Return the (x, y) coordinate for the center point of the cell that contains the specified text.  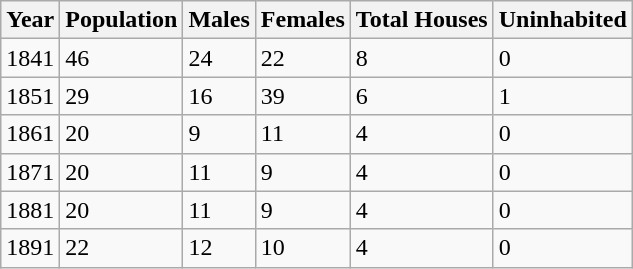
24 (219, 58)
Year (30, 20)
1851 (30, 96)
12 (219, 248)
29 (122, 96)
46 (122, 58)
1 (562, 96)
Population (122, 20)
1881 (30, 210)
1891 (30, 248)
10 (302, 248)
1841 (30, 58)
8 (422, 58)
16 (219, 96)
Total Houses (422, 20)
Females (302, 20)
Males (219, 20)
39 (302, 96)
6 (422, 96)
1871 (30, 172)
1861 (30, 134)
Uninhabited (562, 20)
